Detect which cell encompasses the target text, then output its (X, Y) center coordinate. 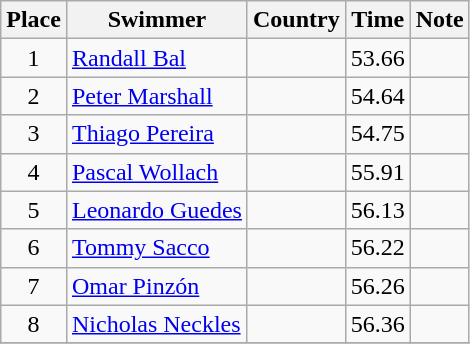
6 (34, 248)
Peter Marshall (156, 96)
3 (34, 134)
Note (440, 20)
5 (34, 210)
55.91 (378, 172)
Country (296, 20)
Thiago Pereira (156, 134)
56.36 (378, 324)
8 (34, 324)
56.13 (378, 210)
2 (34, 96)
Pascal Wollach (156, 172)
Leonardo Guedes (156, 210)
Swimmer (156, 20)
54.75 (378, 134)
56.22 (378, 248)
Nicholas Neckles (156, 324)
4 (34, 172)
Tommy Sacco (156, 248)
1 (34, 58)
56.26 (378, 286)
Randall Bal (156, 58)
53.66 (378, 58)
Omar Pinzón (156, 286)
Place (34, 20)
Time (378, 20)
7 (34, 286)
54.64 (378, 96)
